Find where the given text appears and provide that cell's center as [x, y] coordinate. 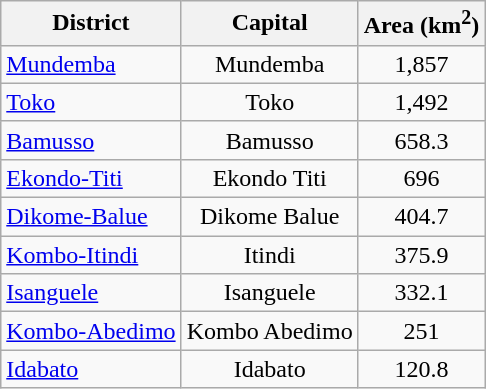
Ekondo Titi [270, 178]
Kombo-Abedimo [91, 331]
Kombo-Itindi [91, 255]
1,857 [422, 64]
1,492 [422, 102]
Dikome-Balue [91, 217]
Capital [270, 24]
251 [422, 331]
332.1 [422, 293]
District [91, 24]
658.3 [422, 140]
120.8 [422, 369]
Itindi [270, 255]
375.9 [422, 255]
696 [422, 178]
Kombo Abedimo [270, 331]
Ekondo-Titi [91, 178]
404.7 [422, 217]
Area (km2) [422, 24]
Dikome Balue [270, 217]
